Return (X, Y) of the center of cell containing provided text 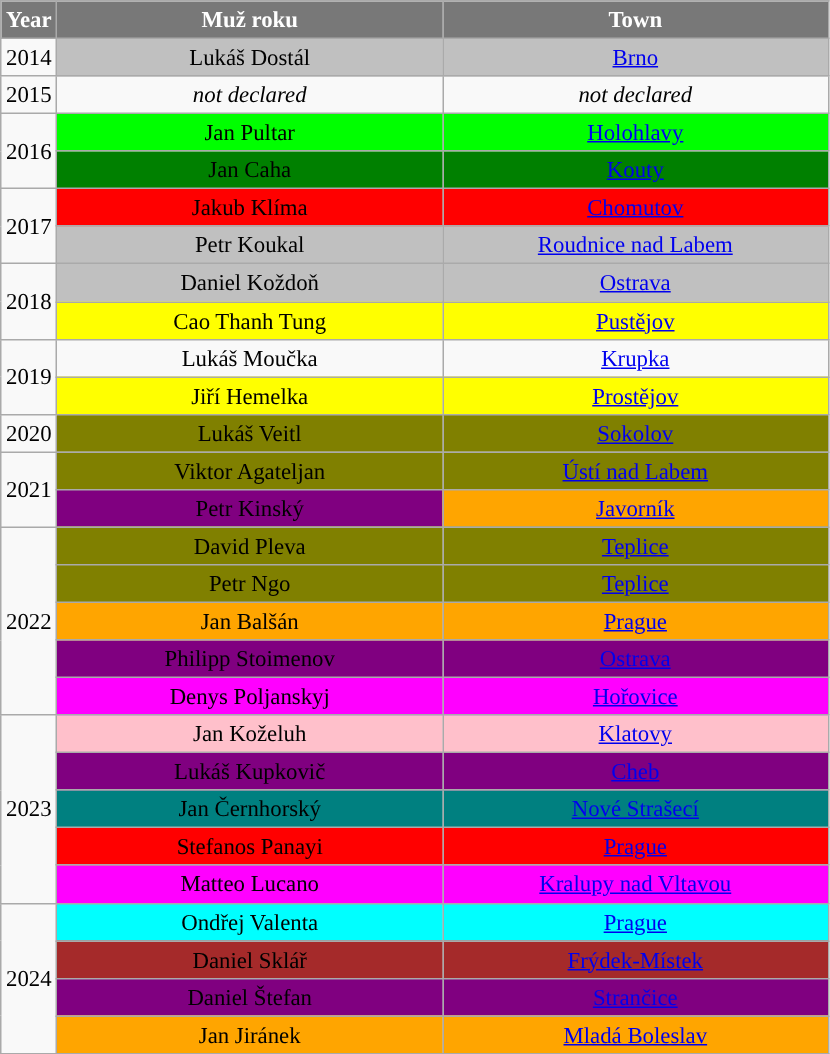
Roudnice nad Labem (635, 245)
Jan Pultar (250, 133)
Jan Jiránek (250, 1035)
Krupka (635, 358)
Brno (635, 58)
2018 (29, 302)
Petr Kinský (250, 509)
Ondřej Valenta (250, 922)
Jakub Klíma (250, 208)
Philipp Stoimenov (250, 659)
Strančice (635, 997)
Daniel Koždoň (250, 283)
2021 (29, 490)
Cheb (635, 772)
Holohlavy (635, 133)
2020 (29, 433)
Sokolov (635, 433)
Kouty (635, 170)
Muž roku (250, 20)
Denys Poljanskyj (250, 697)
Javorník (635, 509)
David Pleva (250, 546)
2014 (29, 58)
Year (29, 20)
Jan Koželuh (250, 734)
Daniel Štefan (250, 997)
Mladá Boleslav (635, 1035)
Hořovice (635, 697)
Prostějov (635, 396)
Lukáš Kupkovič (250, 772)
Jan Caha (250, 170)
Klatovy (635, 734)
Nové Strašecí (635, 809)
Kralupy nad Vltavou (635, 885)
2024 (29, 978)
Stefanos Panayi (250, 847)
2019 (29, 376)
Petr Koukal (250, 245)
Petr Ngo (250, 584)
Jan Černhorský (250, 809)
Daniel Sklář (250, 960)
Town (635, 20)
Viktor Agateljan (250, 471)
2023 (29, 809)
Lukáš Dostál (250, 58)
Lukáš Moučka (250, 358)
Matteo Lucano (250, 885)
2015 (29, 95)
2017 (29, 226)
Ústí nad Labem (635, 471)
Frýdek-Místek (635, 960)
2016 (29, 152)
Jan Balšán (250, 621)
Pustějov (635, 321)
2022 (29, 621)
Lukáš Veitl (250, 433)
Chomutov (635, 208)
Jiří Hemelka (250, 396)
Cao Thanh Tung (250, 321)
